Pinpoint the cell where the given text exists, returning its (X, Y) midpoint coordinate. 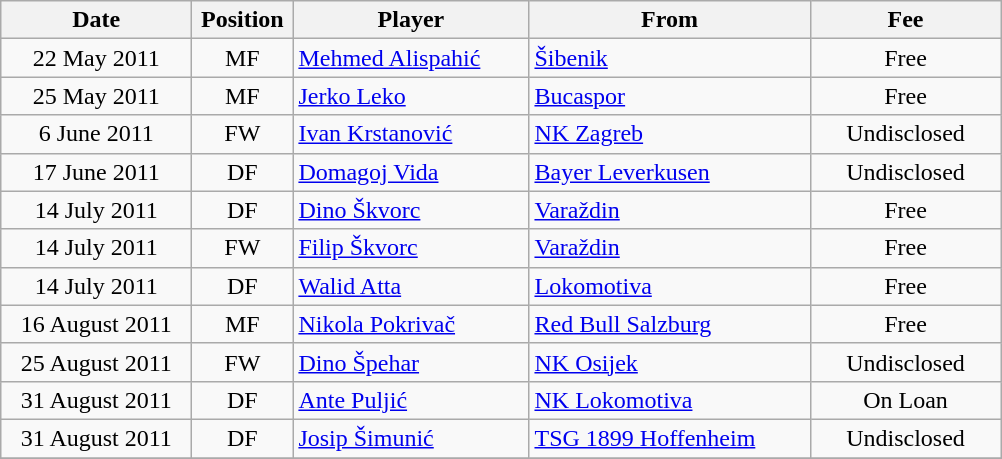
Position (242, 20)
25 May 2011 (96, 96)
25 August 2011 (96, 362)
Player (411, 20)
Dino Škvorc (411, 210)
On Loan (906, 400)
Josip Šimunić (411, 438)
Bayer Leverkusen (670, 172)
From (670, 20)
Bucaspor (670, 96)
Filip Škvorc (411, 248)
Mehmed Alispahić (411, 58)
Jerko Leko (411, 96)
Date (96, 20)
TSG 1899 Hoffenheim (670, 438)
22 May 2011 (96, 58)
Lokomotiva (670, 286)
6 June 2011 (96, 134)
Dino Špehar (411, 362)
Red Bull Salzburg (670, 324)
Domagoj Vida (411, 172)
16 August 2011 (96, 324)
Ivan Krstanović (411, 134)
NK Osijek (670, 362)
NK Lokomotiva (670, 400)
Walid Atta (411, 286)
17 June 2011 (96, 172)
Fee (906, 20)
NK Zagreb (670, 134)
Ante Puljić (411, 400)
Šibenik (670, 58)
Nikola Pokrivač (411, 324)
